Detect which cell encompasses the target text, then output its [x, y] center coordinate. 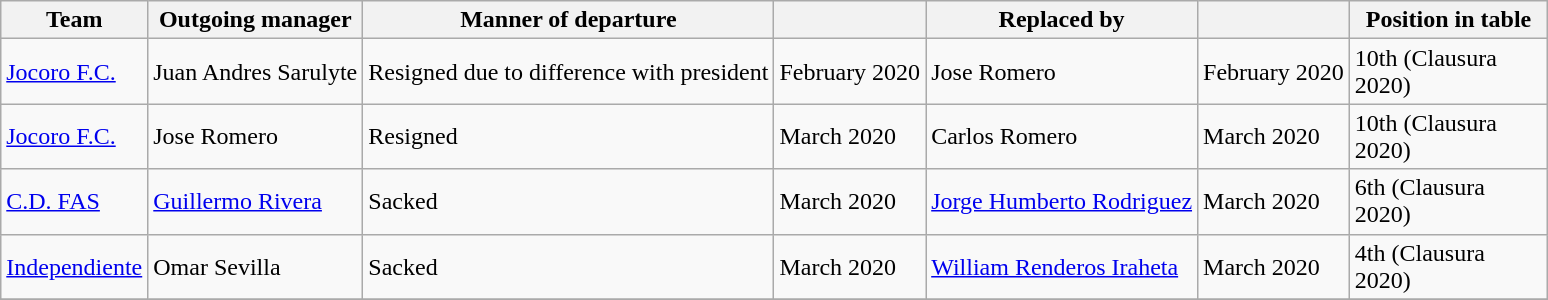
6th (Clausura 2020) [1448, 202]
Position in table [1448, 20]
Resigned [568, 136]
Replaced by [1062, 20]
Team [74, 20]
C.D. FAS [74, 202]
Carlos Romero [1062, 136]
Outgoing manager [256, 20]
Guillermo Rivera [256, 202]
Manner of departure [568, 20]
Resigned due to difference with president [568, 72]
4th (Clausura 2020) [1448, 266]
Independiente [74, 266]
Jorge Humberto Rodriguez [1062, 202]
Omar Sevilla [256, 266]
Juan Andres Sarulyte [256, 72]
William Renderos Iraheta [1062, 266]
